Provide the [X, Y] coordinate of the cell's center where the given text is located.  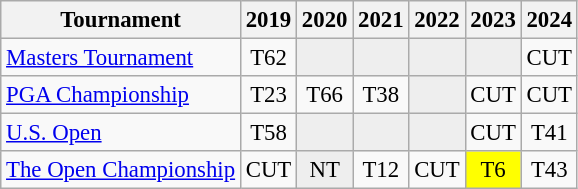
PGA Championship [121, 95]
2019 [268, 20]
2024 [549, 20]
2021 [381, 20]
2023 [493, 20]
NT [325, 170]
T58 [268, 133]
T6 [493, 170]
Tournament [121, 20]
2022 [437, 20]
T41 [549, 133]
T62 [268, 58]
T38 [381, 95]
Masters Tournament [121, 58]
The Open Championship [121, 170]
2020 [325, 20]
T23 [268, 95]
T12 [381, 170]
U.S. Open [121, 133]
T43 [549, 170]
T66 [325, 95]
